Pinpoint the cell where the given text exists, returning its [X, Y] midpoint coordinate. 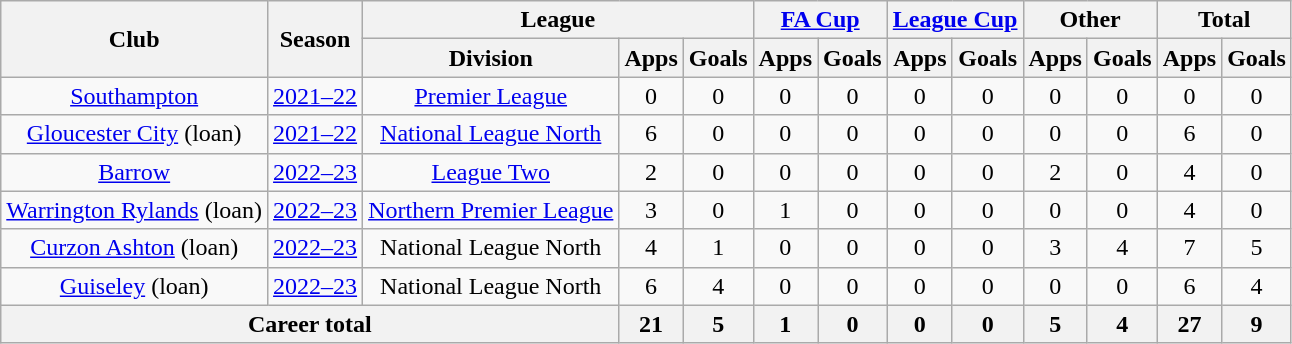
21 [651, 324]
League Two [491, 172]
Barrow [134, 172]
Club [134, 39]
Southampton [134, 96]
Premier League [491, 96]
Northern Premier League [491, 210]
FA Cup [820, 20]
Warrington Rylands (loan) [134, 210]
9 [1257, 324]
Season [316, 39]
Guiseley (loan) [134, 286]
League [558, 20]
Other [1090, 20]
League Cup [955, 20]
7 [1189, 248]
27 [1189, 324]
Curzon Ashton (loan) [134, 248]
Gloucester City (loan) [134, 134]
Division [491, 58]
Career total [310, 324]
Total [1224, 20]
